Capture the cell that displays the provided text and extract its [x, y] central coordinate. 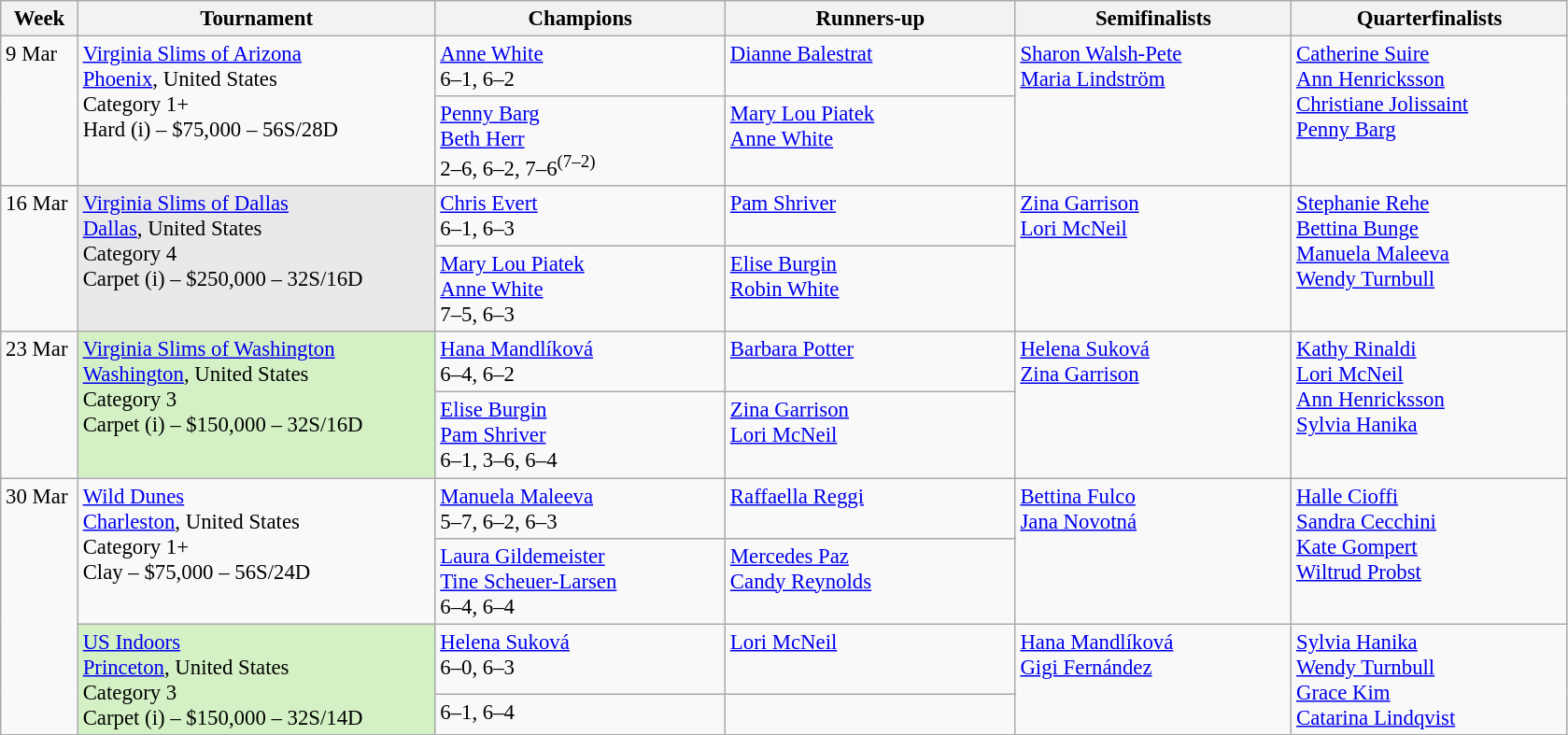
Sylvia Hanika Wendy Turnbull Grace Kim Catarina Lindqvist [1430, 680]
Dianne Balestrat [870, 67]
30 Mar [39, 607]
Elise Burgin Robin White [870, 290]
Bettina Fulco Jana Novotná [1153, 551]
Kathy Rinaldi Lori McNeil Ann Henricksson Sylvia Hanika [1430, 405]
Hana Mandlíková Gigi Fernández [1153, 680]
Barbara Potter [870, 362]
Manuela Maleeva5–7, 6–2, 6–3 [581, 508]
Wild DunesCharleston, United States Category 1+ Clay – $75,000 – 56S/24D [256, 551]
Quarterfinalists [1430, 19]
Mary Lou Piatek Anne White7–5, 6–3 [581, 290]
Raffaella Reggi [870, 508]
Virginia Slims of WashingtonWashington, United States Category 3 Carpet (i) – $150,000 – 32S/16D [256, 405]
23 Mar [39, 405]
Chris Evert6–1, 6–3 [581, 217]
Elise Burgin Pam Shriver6–1, 3–6, 6–4 [581, 435]
Halle Cioffi Sandra Cecchini Kate Gompert Wiltrud Probst [1430, 551]
16 Mar [39, 259]
US IndoorsPrinceton, United States Category 3 Carpet (i) – $150,000 – 32S/14D [256, 680]
Tournament [256, 19]
Champions [581, 19]
Helena Suková Zina Garrison [1153, 405]
Penny Barg Beth Herr2–6, 6–2, 7–6(7–2) [581, 141]
Semifinalists [1153, 19]
Runners-up [870, 19]
6–1, 6–4 [581, 714]
Virginia Slims of ArizonaPhoenix, United States Category 1+ Hard (i) – $75,000 – 56S/28D [256, 112]
Pam Shriver [870, 217]
Stephanie Rehe Bettina Bunge Manuela Maleeva Wendy Turnbull [1430, 259]
Mary Lou Piatek Anne White [870, 141]
Sharon Walsh-Pete Maria Lindström [1153, 112]
Laura Gildemeister Tine Scheuer-Larsen 6–4, 6–4 [581, 581]
Anne White6–1, 6–2 [581, 67]
Hana Mandlíková6–4, 6–2 [581, 362]
Helena Suková 6–0, 6–3 [581, 659]
9 Mar [39, 112]
Virginia Slims of DallasDallas, United States Category 4 Carpet (i) – $250,000 – 32S/16D [256, 259]
Mercedes Paz Candy Reynolds [870, 581]
Lori McNeil [870, 659]
Week [39, 19]
Catherine Suire Ann Henricksson Christiane Jolissaint Penny Barg [1430, 112]
